From the cell containing the given text, extract its center point as [X, Y] coordinate. 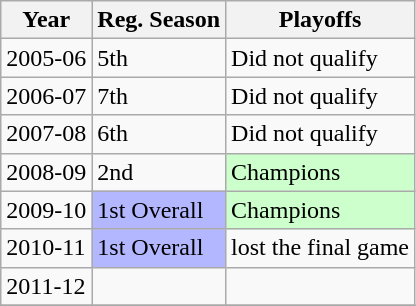
2nd [159, 172]
2011-12 [46, 286]
2007-08 [46, 134]
6th [159, 134]
2006-07 [46, 96]
Year [46, 20]
5th [159, 58]
Reg. Season [159, 20]
2008-09 [46, 172]
2010-11 [46, 248]
2009-10 [46, 210]
Playoffs [320, 20]
7th [159, 96]
lost the final game [320, 248]
2005-06 [46, 58]
